For the text-containing cell, return its midpoint in (x, y) coordinate format. 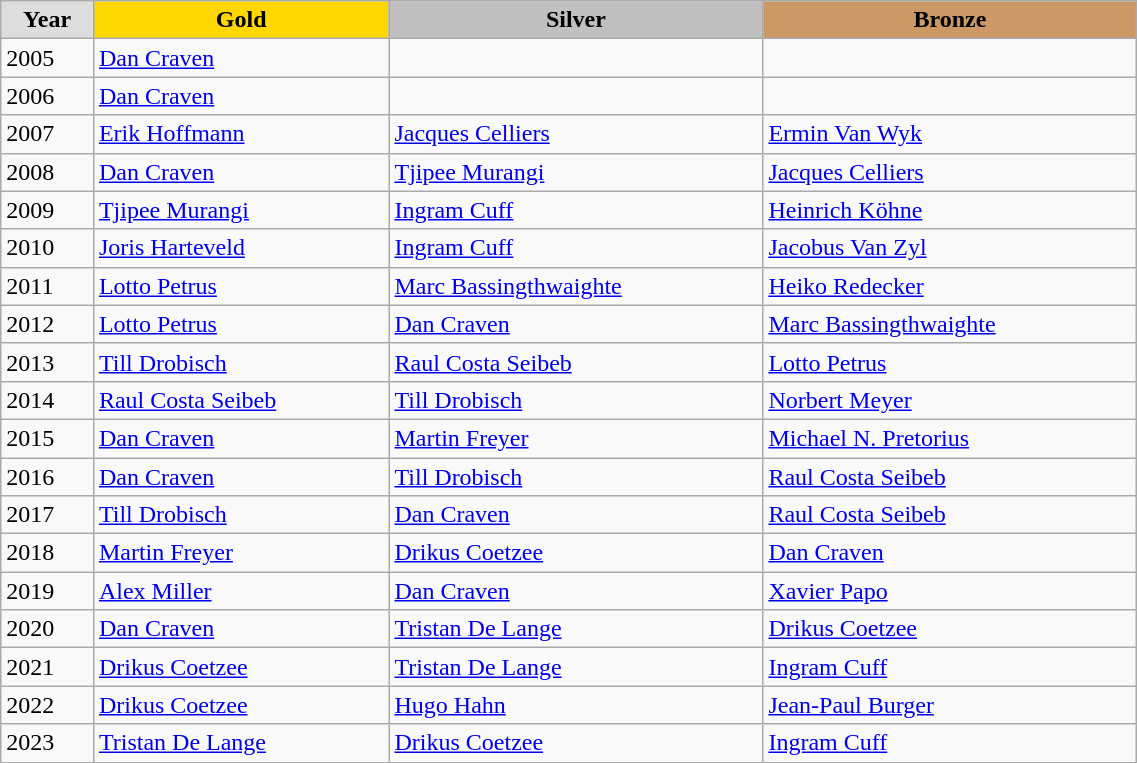
Gold (241, 20)
Alex Miller (241, 591)
2012 (48, 324)
2013 (48, 362)
Bronze (950, 20)
2019 (48, 591)
Joris Harteveld (241, 248)
2010 (48, 248)
2005 (48, 58)
2008 (48, 172)
2020 (48, 629)
2016 (48, 477)
Norbert Meyer (950, 400)
2017 (48, 515)
Xavier Papo (950, 591)
2006 (48, 96)
2007 (48, 134)
2018 (48, 553)
2021 (48, 667)
Jean-Paul Burger (950, 705)
Year (48, 20)
Heinrich Köhne (950, 210)
Erik Hoffmann (241, 134)
Michael N. Pretorius (950, 438)
Hugo Hahn (576, 705)
2014 (48, 400)
Ermin Van Wyk (950, 134)
Silver (576, 20)
Heiko Redecker (950, 286)
Jacobus Van Zyl (950, 248)
2015 (48, 438)
2022 (48, 705)
2011 (48, 286)
2023 (48, 743)
2009 (48, 210)
